Search for the cell housing the specified text and yield its [x, y] center coordinate. 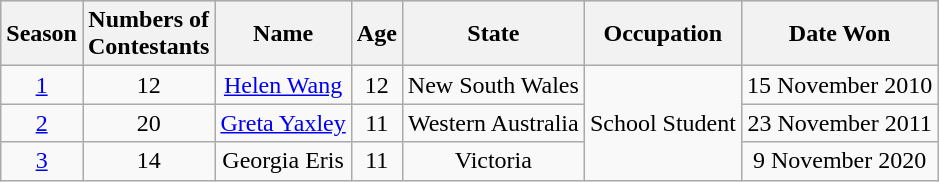
Western Australia [493, 123]
Date Won [839, 34]
2 [42, 123]
State [493, 34]
14 [148, 161]
Helen Wang [283, 85]
3 [42, 161]
9 November 2020 [839, 161]
Numbers of Contestants [148, 34]
15 November 2010 [839, 85]
Season [42, 34]
Age [376, 34]
New South Wales [493, 85]
Victoria [493, 161]
Name [283, 34]
School Student [662, 123]
Occupation [662, 34]
20 [148, 123]
1 [42, 85]
Greta Yaxley [283, 123]
Georgia Eris [283, 161]
23 November 2011 [839, 123]
